Search for the cell housing the specified text and yield its (X, Y) center coordinate. 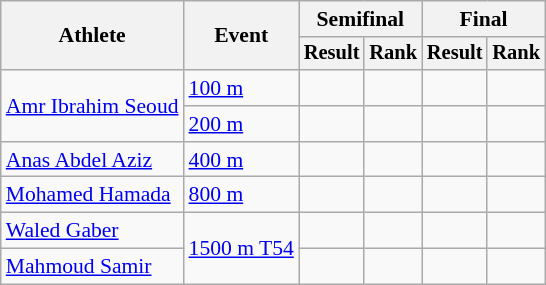
Semifinal (360, 19)
800 m (242, 195)
Amr Ibrahim Seoud (92, 106)
Anas Abdel Aziz (92, 160)
Mohamed Hamada (92, 195)
100 m (242, 88)
200 m (242, 124)
400 m (242, 160)
Athlete (92, 36)
Waled Gaber (92, 231)
1500 m T54 (242, 248)
Event (242, 36)
Final (484, 19)
Mahmoud Samir (92, 267)
